Scan for the cell matching the given text and deliver its [X, Y] coordinate at center. 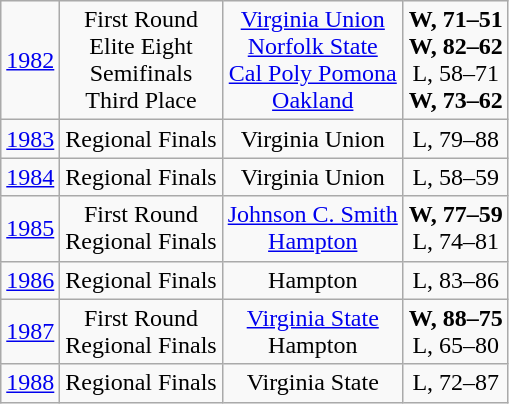
L, 79–88 [456, 139]
Johnson C. SmithHampton [312, 228]
L, 58–59 [456, 177]
Hampton [312, 280]
1987 [30, 332]
First RoundElite EightSemifinalsThird Place [141, 60]
Virginia State [312, 383]
W, 71–51W, 82–62L, 58–71W, 73–62 [456, 60]
1986 [30, 280]
L, 83–86 [456, 280]
1983 [30, 139]
1982 [30, 60]
W, 88–75L, 65–80 [456, 332]
L, 72–87 [456, 383]
1985 [30, 228]
1988 [30, 383]
W, 77–59L, 74–81 [456, 228]
Virginia StateHampton [312, 332]
Virginia UnionNorfolk StateCal Poly PomonaOakland [312, 60]
1984 [30, 177]
